Pinpoint the cell where the given text exists, returning its (x, y) midpoint coordinate. 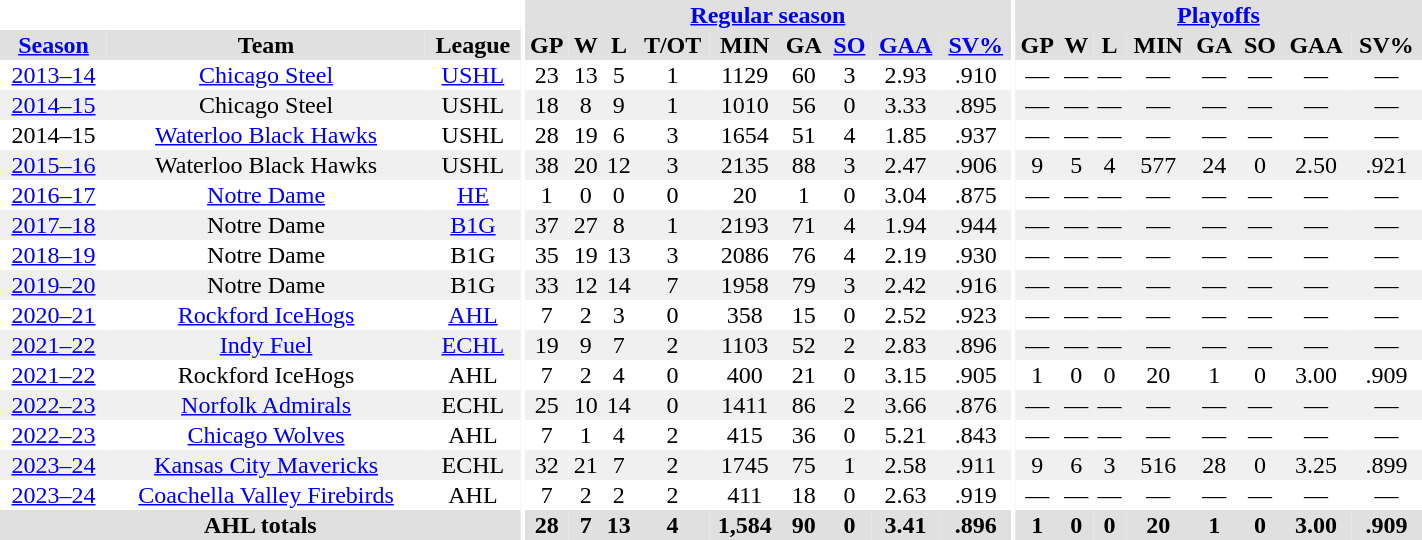
.899 (1386, 465)
400 (745, 375)
.916 (976, 285)
1,584 (745, 525)
60 (804, 75)
3.66 (906, 405)
35 (546, 255)
T/OT (672, 45)
88 (804, 165)
32 (546, 465)
5.21 (906, 435)
Season (54, 45)
.910 (976, 75)
2.19 (906, 255)
2.47 (906, 165)
15 (804, 315)
2086 (745, 255)
Norfolk Admirals (266, 405)
10 (586, 405)
Team (266, 45)
Kansas City Mavericks (266, 465)
1129 (745, 75)
37 (546, 225)
Chicago Wolves (266, 435)
33 (546, 285)
.944 (976, 225)
.937 (976, 135)
2017–18 (54, 225)
52 (804, 345)
2.50 (1316, 165)
2.42 (906, 285)
.906 (976, 165)
36 (804, 435)
League (473, 45)
1103 (745, 345)
411 (745, 495)
2135 (745, 165)
.930 (976, 255)
AHL totals (260, 525)
2193 (745, 225)
2.58 (906, 465)
Playoffs (1218, 15)
38 (546, 165)
1654 (745, 135)
75 (804, 465)
577 (1158, 165)
3.33 (906, 105)
56 (804, 105)
.923 (976, 315)
415 (745, 435)
90 (804, 525)
358 (745, 315)
2013–14 (54, 75)
2.83 (906, 345)
1958 (745, 285)
23 (546, 75)
2.93 (906, 75)
.895 (976, 105)
.876 (976, 405)
24 (1214, 165)
51 (804, 135)
1745 (745, 465)
2.63 (906, 495)
516 (1158, 465)
.905 (976, 375)
.919 (976, 495)
HE (473, 195)
1010 (745, 105)
1.85 (906, 135)
3.15 (906, 375)
.921 (1386, 165)
79 (804, 285)
Coachella Valley Firebirds (266, 495)
2020–21 (54, 315)
2015–16 (54, 165)
.911 (976, 465)
2.52 (906, 315)
Indy Fuel (266, 345)
71 (804, 225)
3.04 (906, 195)
1.94 (906, 225)
86 (804, 405)
25 (546, 405)
2018–19 (54, 255)
27 (586, 225)
2016–17 (54, 195)
76 (804, 255)
2019–20 (54, 285)
3.41 (906, 525)
3.25 (1316, 465)
Regular season (768, 15)
1411 (745, 405)
.843 (976, 435)
.875 (976, 195)
